From the cell containing the given text, extract its center point as (x, y) coordinate. 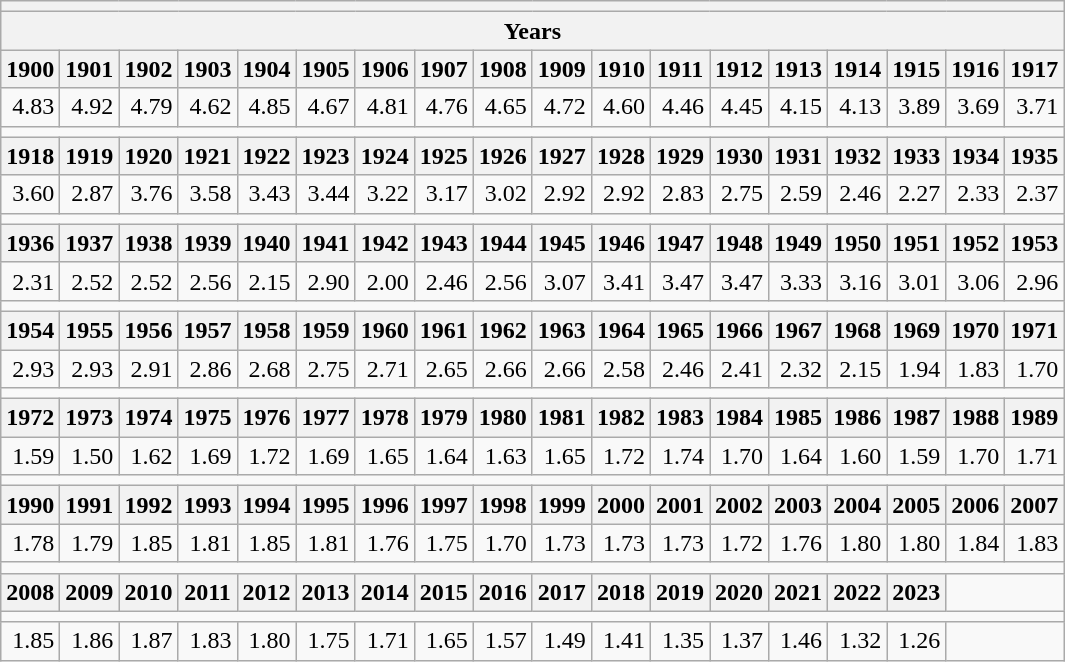
2017 (562, 592)
2002 (740, 505)
3.22 (384, 194)
1983 (680, 418)
1966 (740, 330)
2009 (90, 592)
1967 (798, 330)
1936 (30, 243)
1915 (916, 69)
1968 (858, 330)
1.63 (502, 456)
1939 (208, 243)
1.37 (740, 641)
1.46 (798, 641)
1907 (444, 69)
1901 (90, 69)
4.60 (620, 107)
3.02 (502, 194)
3.43 (266, 194)
1944 (502, 243)
1961 (444, 330)
1920 (148, 156)
Years (532, 31)
3.71 (1034, 107)
1997 (444, 505)
3.69 (976, 107)
2013 (326, 592)
3.33 (798, 281)
4.45 (740, 107)
2.00 (384, 281)
3.17 (444, 194)
1973 (90, 418)
1988 (976, 418)
1908 (502, 69)
1910 (620, 69)
2.41 (740, 369)
3.01 (916, 281)
4.79 (148, 107)
1.41 (620, 641)
1974 (148, 418)
3.89 (916, 107)
1971 (1034, 330)
1977 (326, 418)
2.90 (326, 281)
1978 (384, 418)
3.76 (148, 194)
2.87 (90, 194)
1922 (266, 156)
1.57 (502, 641)
2010 (148, 592)
1949 (798, 243)
1941 (326, 243)
1916 (976, 69)
1984 (740, 418)
1962 (502, 330)
1914 (858, 69)
3.07 (562, 281)
1937 (90, 243)
1903 (208, 69)
2.58 (620, 369)
1925 (444, 156)
1906 (384, 69)
1902 (148, 69)
1970 (976, 330)
2.33 (976, 194)
1990 (30, 505)
1.78 (30, 543)
1928 (620, 156)
2012 (266, 592)
4.76 (444, 107)
1913 (798, 69)
2.86 (208, 369)
1.35 (680, 641)
2008 (30, 592)
2021 (798, 592)
2014 (384, 592)
2.31 (30, 281)
1954 (30, 330)
2019 (680, 592)
1924 (384, 156)
2023 (916, 592)
3.44 (326, 194)
1955 (90, 330)
1972 (30, 418)
1.86 (90, 641)
1.32 (858, 641)
1998 (502, 505)
3.16 (858, 281)
1917 (1034, 69)
1969 (916, 330)
1904 (266, 69)
2.96 (1034, 281)
1921 (208, 156)
1919 (90, 156)
1947 (680, 243)
2.37 (1034, 194)
1948 (740, 243)
1963 (562, 330)
1950 (858, 243)
1927 (562, 156)
4.85 (266, 107)
4.65 (502, 107)
1912 (740, 69)
1938 (148, 243)
2.65 (444, 369)
1934 (976, 156)
1958 (266, 330)
4.72 (562, 107)
2.59 (798, 194)
2011 (208, 592)
2016 (502, 592)
1.87 (148, 641)
4.83 (30, 107)
1987 (916, 418)
1981 (562, 418)
1975 (208, 418)
1923 (326, 156)
1995 (326, 505)
1982 (620, 418)
1926 (502, 156)
4.15 (798, 107)
1.50 (90, 456)
1942 (384, 243)
1943 (444, 243)
2022 (858, 592)
1996 (384, 505)
2006 (976, 505)
1992 (148, 505)
1.94 (916, 369)
1905 (326, 69)
1991 (90, 505)
1951 (916, 243)
2.68 (266, 369)
1999 (562, 505)
1952 (976, 243)
1959 (326, 330)
1931 (798, 156)
2005 (916, 505)
1940 (266, 243)
1900 (30, 69)
1945 (562, 243)
1993 (208, 505)
1957 (208, 330)
1964 (620, 330)
1956 (148, 330)
3.06 (976, 281)
2015 (444, 592)
2018 (620, 592)
3.60 (30, 194)
1.26 (916, 641)
1.49 (562, 641)
1.79 (90, 543)
2000 (620, 505)
1965 (680, 330)
1911 (680, 69)
1986 (858, 418)
2.83 (680, 194)
1933 (916, 156)
2.32 (798, 369)
2007 (1034, 505)
1909 (562, 69)
2020 (740, 592)
4.13 (858, 107)
3.58 (208, 194)
1.60 (858, 456)
1976 (266, 418)
2.27 (916, 194)
1989 (1034, 418)
1980 (502, 418)
2004 (858, 505)
4.67 (326, 107)
1960 (384, 330)
1.62 (148, 456)
1946 (620, 243)
1929 (680, 156)
4.81 (384, 107)
1979 (444, 418)
1.74 (680, 456)
1994 (266, 505)
2001 (680, 505)
1935 (1034, 156)
2.91 (148, 369)
1985 (798, 418)
4.62 (208, 107)
1.84 (976, 543)
4.92 (90, 107)
1918 (30, 156)
3.41 (620, 281)
4.46 (680, 107)
1930 (740, 156)
2003 (798, 505)
2.71 (384, 369)
1953 (1034, 243)
1932 (858, 156)
